Locate the cell with the specified text and output its [x, y] center coordinate. 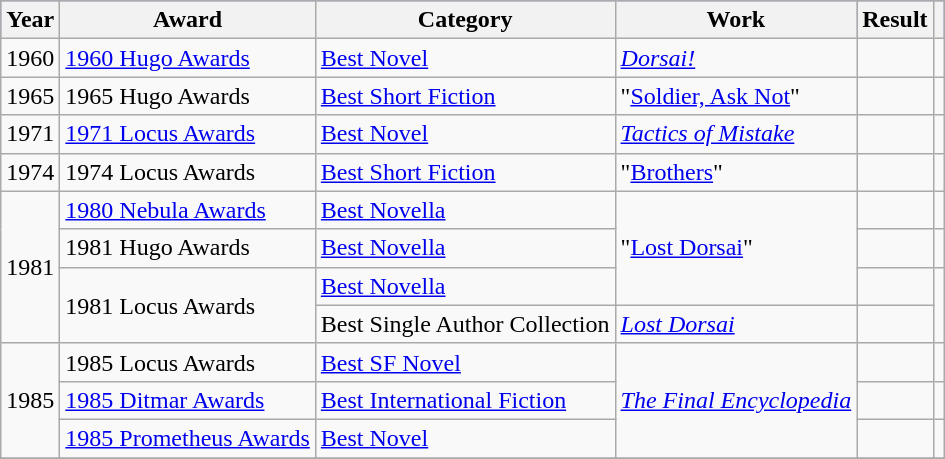
1960 Hugo Awards [188, 58]
Lost Dorsai [736, 324]
1971 Locus Awards [188, 134]
1981 [30, 267]
"Lost Dorsai" [736, 248]
1985 Locus Awards [188, 362]
Best SF Novel [465, 362]
The Final Encyclopedia [736, 400]
1974 [30, 172]
1981 Locus Awards [188, 305]
1960 [30, 58]
1971 [30, 134]
1980 Nebula Awards [188, 210]
Category [465, 20]
1965 [30, 96]
Award [188, 20]
"Soldier, Ask Not" [736, 96]
Year [30, 20]
Dorsai! [736, 58]
1974 Locus Awards [188, 172]
Work [736, 20]
Result [895, 20]
1985 Ditmar Awards [188, 400]
Best International Fiction [465, 400]
Tactics of Mistake [736, 134]
1981 Hugo Awards [188, 248]
1985 Prometheus Awards [188, 438]
1965 Hugo Awards [188, 96]
"Brothers" [736, 172]
1985 [30, 400]
Best Single Author Collection [465, 324]
